Scan for the cell matching the given text and deliver its [x, y] coordinate at center. 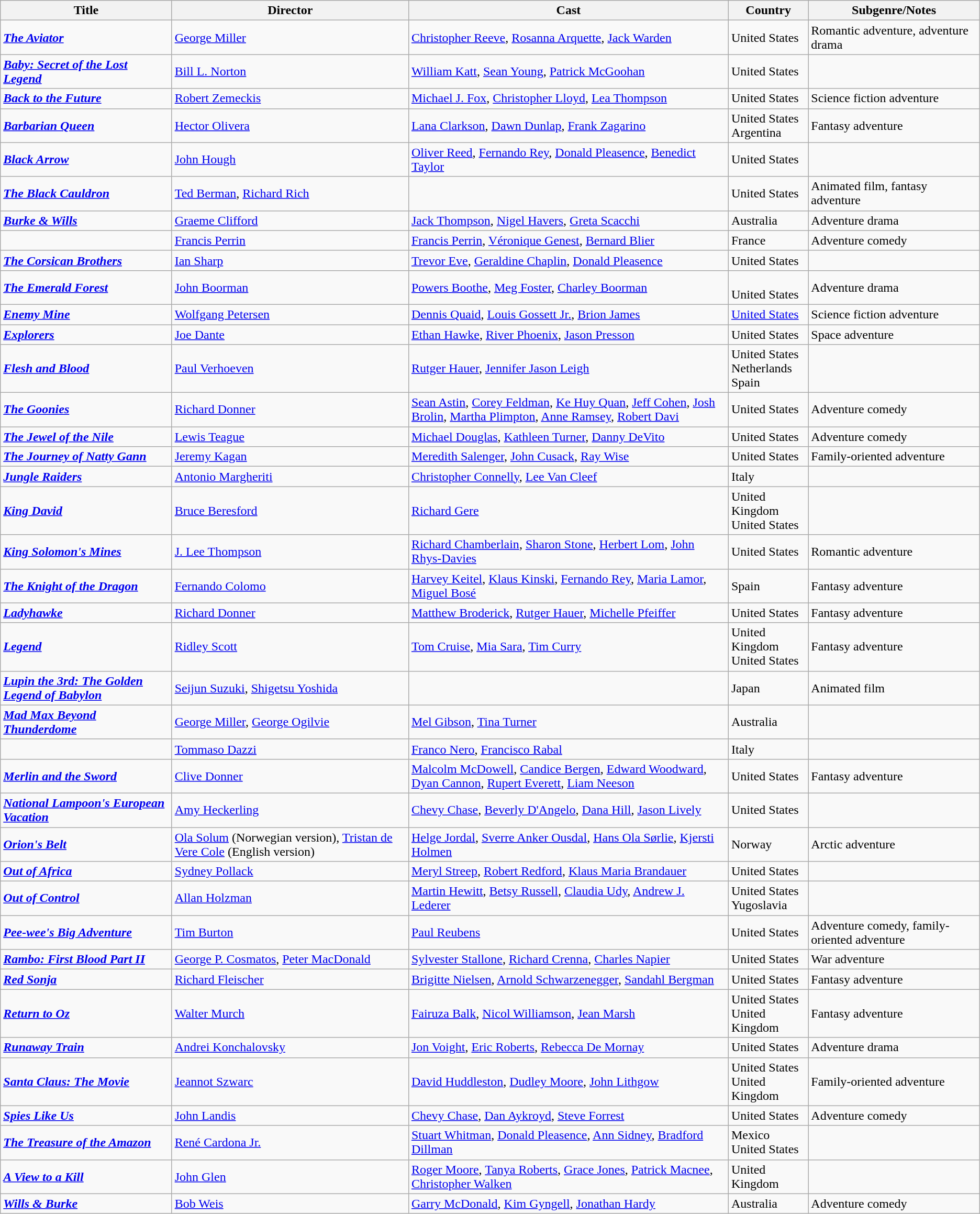
John Hough [290, 159]
Japan [768, 688]
Tim Burton [290, 932]
The Emerald Forest [86, 287]
John Boorman [290, 287]
Harvey Keitel, Klaus Kinski, Fernando Rey, Maria Lamor, Miguel Bosé [569, 586]
The Aviator [86, 38]
Christopher Connelly, Lee Van Cleef [569, 477]
Adventure comedy, family-oriented adventure [894, 932]
Out of Africa [86, 871]
Flesh and Blood [86, 369]
Sydney Pollack [290, 871]
The Jewel of the Nile [86, 437]
Sean Astin, Corey Feldman, Ke Huy Quan, Jeff Cohen, Josh Brolin, Martha Plimpton, Anne Ramsey, Robert Davi [569, 410]
Francis Perrin [290, 240]
Helge Jordal, Sverre Anker Ousdal, Hans Ola Sørlie, Kjersti Holmen [569, 844]
Jeannot Szwarc [290, 1081]
Mel Gibson, Tina Turner [569, 722]
George P. Cosmatos, Peter MacDonald [290, 959]
National Lampoon's European Vacation [86, 810]
Wolfgang Petersen [290, 314]
Animated film, fantasy adventure [894, 194]
Lewis Teague [290, 437]
Fairuza Balk, Nicol Williamson, Jean Marsh [569, 1013]
Amy Heckerling [290, 810]
John Glen [290, 1176]
Jungle Raiders [86, 477]
France [768, 240]
Oliver Reed, Fernando Rey, Donald Pleasence, Benedict Taylor [569, 159]
King David [86, 511]
United StatesNetherlandsSpain [768, 369]
Chevy Chase, Dan Aykroyd, Steve Forrest [569, 1116]
King Solomon's Mines [86, 552]
Rutger Hauer, Jennifer Jason Leigh [569, 369]
Jack Thompson, Nigel Havers, Greta Scacchi [569, 220]
Spain [768, 586]
Legend [86, 647]
Richard Fleischer [290, 979]
Lupin the 3rd: The Golden Legend of Babylon [86, 688]
Runaway Train [86, 1047]
John Landis [290, 1116]
Brigitte Nielsen, Arnold Schwarzenegger, Sandahl Bergman [569, 979]
Enemy Mine [86, 314]
Tommaso Dazzi [290, 749]
Cast [569, 10]
Michael Douglas, Kathleen Turner, Danny DeVito [569, 437]
Trevor Eve, Geraldine Chaplin, Donald Pleasence [569, 260]
Francis Perrin, Véronique Genest, Bernard Blier [569, 240]
United StatesYugoslavia [768, 899]
Richard Gere [569, 511]
David Huddleston, Dudley Moore, John Lithgow [569, 1081]
Paul Reubens [569, 932]
Santa Claus: The Movie [86, 1081]
Dennis Quaid, Louis Gossett Jr., Brion James [569, 314]
Out of Control [86, 899]
Space adventure [894, 335]
Michael J. Fox, Christopher Lloyd, Lea Thompson [569, 98]
Andrei Konchalovsky [290, 1047]
Romantic adventure, adventure drama [894, 38]
MexicoUnited States [768, 1143]
Matthew Broderick, Rutger Hauer, Michelle Pfeiffer [569, 613]
Franco Nero, Francisco Rabal [569, 749]
Martin Hewitt, Betsy Russell, Claudia Udy, Andrew J. Lederer [569, 899]
Black Arrow [86, 159]
Richard Chamberlain, Sharon Stone, Herbert Lom, John Rhys-Davies [569, 552]
Bill L. Norton [290, 71]
Tom Cruise, Mia Sara, Tim Curry [569, 647]
The Black Cauldron [86, 194]
Subgenre/Notes [894, 10]
Burke & Wills [86, 220]
George Miller, George Ogilvie [290, 722]
Ola Solum (Norwegian version), Tristan de Vere Cole (English version) [290, 844]
Garry McDonald, Kim Gyngell, Jonathan Hardy [569, 1204]
Allan Holzman [290, 899]
J. Lee Thompson [290, 552]
United StatesArgentina [768, 126]
Bob Weis [290, 1204]
George Miller [290, 38]
Robert Zemeckis [290, 98]
Back to the Future [86, 98]
William Katt, Sean Young, Patrick McGoohan [569, 71]
Animated film [894, 688]
Rambo: First Blood Part II [86, 959]
Return to Oz [86, 1013]
Christopher Reeve, Rosanna Arquette, Jack Warden [569, 38]
Mad Max Beyond Thunderdome [86, 722]
Meryl Streep, Robert Redford, Klaus Maria Brandauer [569, 871]
Hector Olivera [290, 126]
Red Sonja [86, 979]
Paul Verhoeven [290, 369]
The Knight of the Dragon [86, 586]
Jeremy Kagan [290, 457]
Baby: Secret of the Lost Legend [86, 71]
Ethan Hawke, River Phoenix, Jason Presson [569, 335]
War adventure [894, 959]
United Kingdom [768, 1176]
Ian Sharp [290, 260]
Meredith Salenger, John Cusack, Ray Wise [569, 457]
Merlin and the Sword [86, 776]
Clive Donner [290, 776]
Walter Murch [290, 1013]
The Corsican Brothers [86, 260]
Barbarian Queen [86, 126]
Wills & Burke [86, 1204]
Spies Like Us [86, 1116]
Orion's Belt [86, 844]
Stuart Whitman, Donald Pleasence, Ann Sidney, Bradford Dillman [569, 1143]
Graeme Clifford [290, 220]
Fernando Colomo [290, 586]
Roger Moore, Tanya Roberts, Grace Jones, Patrick Macnee, Christopher Walken [569, 1176]
Romantic adventure [894, 552]
Antonio Margheriti [290, 477]
Powers Boothe, Meg Foster, Charley Boorman [569, 287]
Ted Berman, Richard Rich [290, 194]
Country [768, 10]
Title [86, 10]
Lana Clarkson, Dawn Dunlap, Frank Zagarino [569, 126]
The Journey of Natty Gann [86, 457]
Joe Dante [290, 335]
Bruce Beresford [290, 511]
Pee-wee's Big Adventure [86, 932]
Seijun Suzuki, Shigetsu Yoshida [290, 688]
Chevy Chase, Beverly D'Angelo, Dana Hill, Jason Lively [569, 810]
A View to a Kill [86, 1176]
Malcolm McDowell, Candice Bergen, Edward Woodward, Dyan Cannon, Rupert Everett, Liam Neeson [569, 776]
Jon Voight, Eric Roberts, Rebecca De Mornay [569, 1047]
The Goonies [86, 410]
The Treasure of the Amazon [86, 1143]
Explorers [86, 335]
Ridley Scott [290, 647]
René Cardona Jr. [290, 1143]
Norway [768, 844]
Ladyhawke [86, 613]
Sylvester Stallone, Richard Crenna, Charles Napier [569, 959]
Director [290, 10]
Arctic adventure [894, 844]
